Capture the cell that displays the provided text and extract its (X, Y) central coordinate. 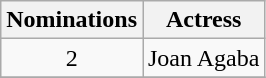
Joan Agaba (203, 58)
Nominations (72, 20)
2 (72, 58)
Actress (203, 20)
